Identify which cell holds the provided text, then report its (X, Y) central coordinate. 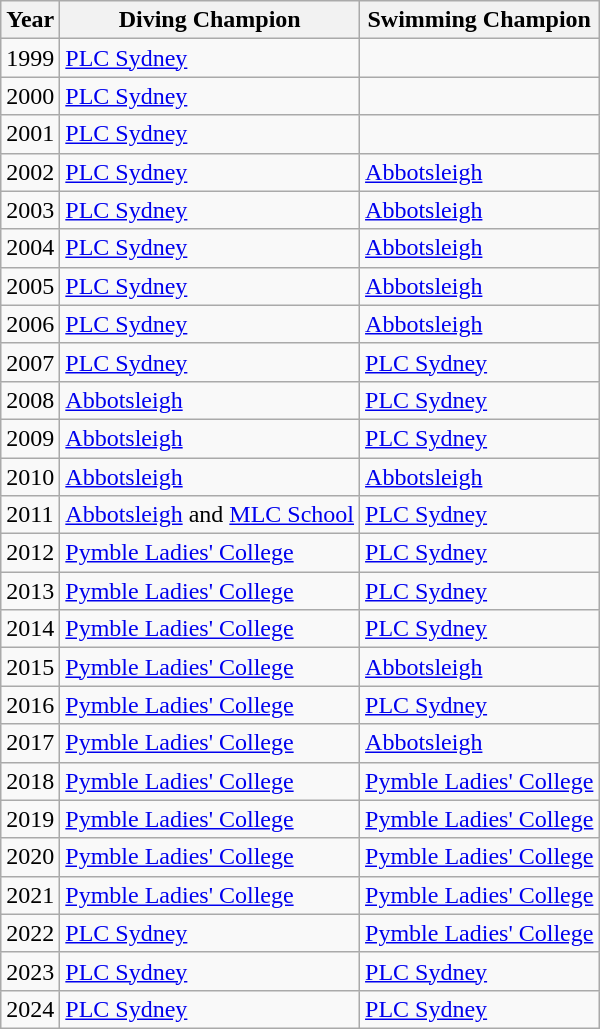
2024 (30, 1009)
Diving Champion (210, 20)
1999 (30, 58)
2005 (30, 286)
2014 (30, 629)
2021 (30, 895)
2004 (30, 248)
2007 (30, 362)
Swimming Champion (480, 20)
2019 (30, 819)
2010 (30, 477)
2013 (30, 591)
Abbotsleigh and MLC School (210, 515)
2023 (30, 971)
2009 (30, 438)
2006 (30, 324)
2000 (30, 96)
2011 (30, 515)
Year (30, 20)
2001 (30, 134)
2002 (30, 172)
2003 (30, 210)
2020 (30, 857)
2018 (30, 781)
2008 (30, 400)
2016 (30, 705)
2015 (30, 667)
2012 (30, 553)
2017 (30, 743)
2022 (30, 933)
